Determine the [X, Y] coordinate at the center of the cell enclosing the given text.  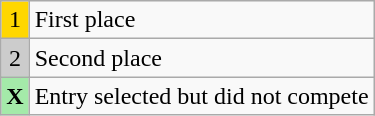
2 [15, 58]
First place [202, 20]
1 [15, 20]
X [15, 96]
Second place [202, 58]
Entry selected but did not compete [202, 96]
